Output the [x, y] coordinate of the center of the cell containing the given text.  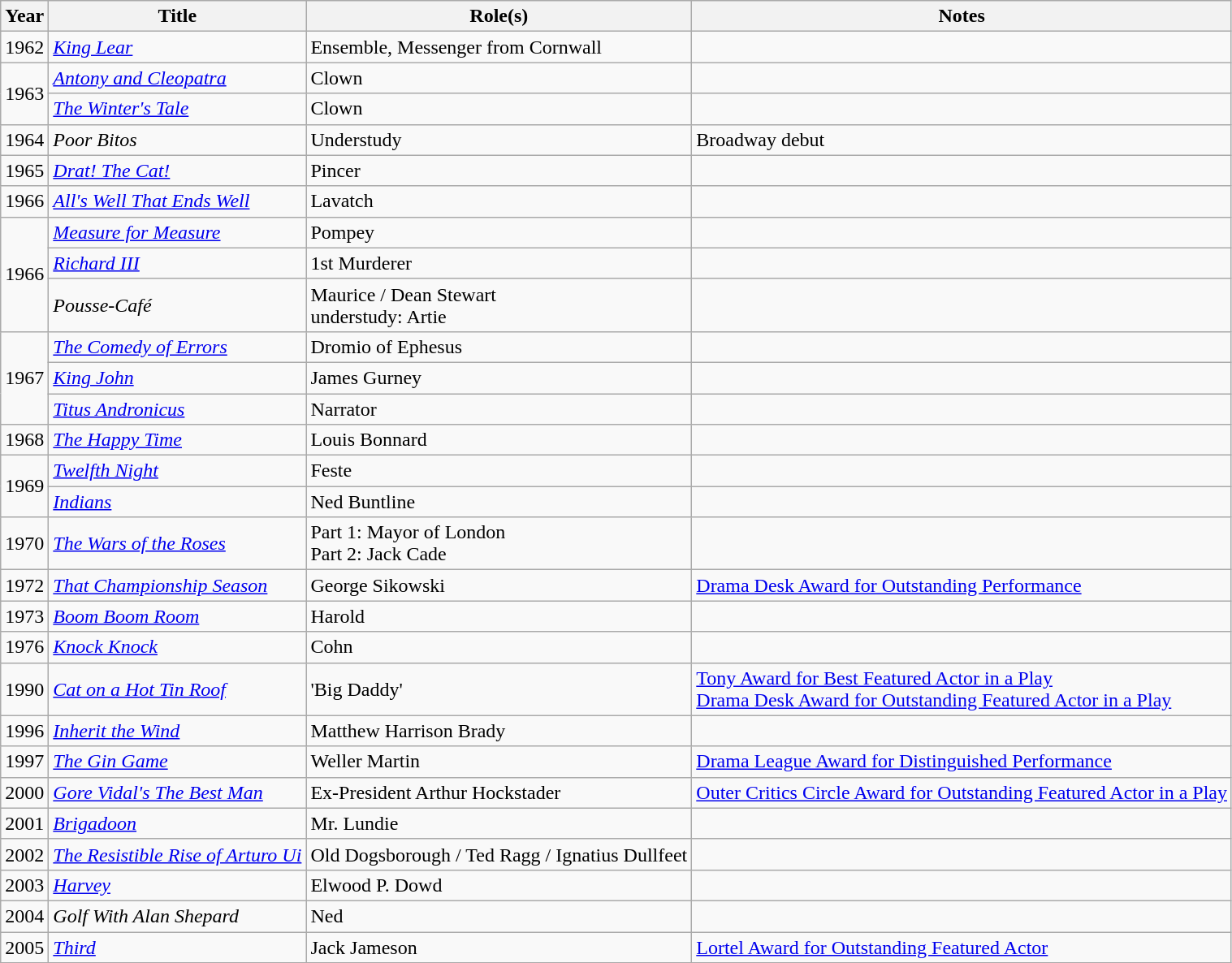
Inherit the Wind [177, 731]
Lortel Award for Outstanding Featured Actor [962, 948]
Maurice / Dean Stewartunderstudy: Artie [499, 305]
Part 1: Mayor of LondonPart 2: Jack Cade [499, 544]
The Wars of the Roses [177, 544]
2005 [24, 948]
2004 [24, 916]
Drat! The Cat! [177, 171]
Old Dogsborough / Ted Ragg / Ignatius Dullfeet [499, 854]
2001 [24, 823]
Brigadoon [177, 823]
Pincer [499, 171]
Harold [499, 616]
Louis Bonnard [499, 440]
The Comedy of Errors [177, 347]
Knock Knock [177, 647]
1973 [24, 616]
Feste [499, 471]
1968 [24, 440]
2000 [24, 792]
Antony and Cleopatra [177, 78]
1965 [24, 171]
Indians [177, 502]
1962 [24, 47]
Drama League Award for Distinguished Performance [962, 762]
'Big Daddy' [499, 689]
Twelfth Night [177, 471]
Dromio of Ephesus [499, 347]
Boom Boom Room [177, 616]
1967 [24, 378]
Cohn [499, 647]
1969 [24, 486]
1976 [24, 647]
1st Murderer [499, 263]
2002 [24, 854]
The Happy Time [177, 440]
2003 [24, 885]
Measure for Measure [177, 232]
Richard III [177, 263]
1997 [24, 762]
Outer Critics Circle Award for Outstanding Featured Actor in a Play [962, 792]
The Resistible Rise of Arturo Ui [177, 854]
Understudy [499, 140]
King Lear [177, 47]
Pousse-Café [177, 305]
Harvey [177, 885]
1963 [24, 93]
Drama Desk Award for Outstanding Performance [962, 585]
King John [177, 378]
Ex-President Arthur Hockstader [499, 792]
1972 [24, 585]
Gore Vidal's The Best Man [177, 792]
1990 [24, 689]
Pompey [499, 232]
Narrator [499, 408]
1970 [24, 544]
Ensemble, Messenger from Cornwall [499, 47]
Tony Award for Best Featured Actor in a PlayDrama Desk Award for Outstanding Featured Actor in a Play [962, 689]
Broadway debut [962, 140]
Third [177, 948]
Matthew Harrison Brady [499, 731]
Cat on a Hot Tin Roof [177, 689]
Mr. Lundie [499, 823]
George Sikowski [499, 585]
Ned Buntline [499, 502]
Golf With Alan Shepard [177, 916]
Titus Andronicus [177, 408]
Weller Martin [499, 762]
The Gin Game [177, 762]
Ned [499, 916]
1964 [24, 140]
Notes [962, 16]
The Winter's Tale [177, 109]
James Gurney [499, 378]
Year [24, 16]
Role(s) [499, 16]
Title [177, 16]
That Championship Season [177, 585]
Elwood P. Dowd [499, 885]
1996 [24, 731]
Poor Bitos [177, 140]
Jack Jameson [499, 948]
Lavatch [499, 201]
All's Well That Ends Well [177, 201]
